For the text-containing cell, return its midpoint in (x, y) coordinate format. 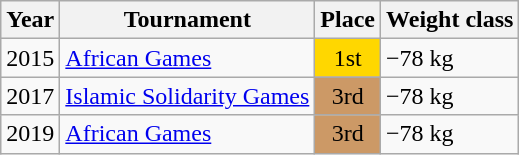
Place (348, 20)
2015 (30, 58)
1st (348, 58)
Year (30, 20)
2017 (30, 96)
2019 (30, 134)
Islamic Solidarity Games (188, 96)
Tournament (188, 20)
Weight class (450, 20)
